Scan for the cell matching the given text and deliver its (x, y) coordinate at center. 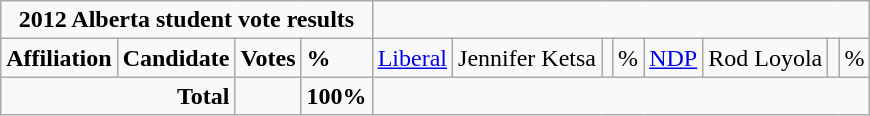
Total (118, 96)
NDP (674, 58)
Rod Loyola (766, 58)
Affiliation (59, 58)
Jennifer Ketsa (528, 58)
100% (336, 96)
2012 Alberta student vote results (186, 20)
Candidate (176, 58)
Votes (268, 58)
Liberal (412, 58)
